Detect which cell encompasses the target text, then output its [X, Y] center coordinate. 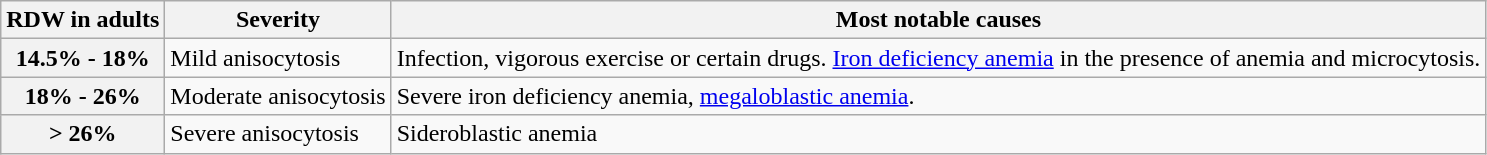
Severity [278, 20]
Severe anisocytosis [278, 134]
> 26% [83, 134]
14.5% - 18% [83, 58]
Severe iron deficiency anemia, megaloblastic anemia. [938, 96]
18% - 26% [83, 96]
Mild anisocytosis [278, 58]
Infection, vigorous exercise or certain drugs. Iron deficiency anemia in the presence of anemia and microcytosis. [938, 58]
RDW in adults [83, 20]
Sideroblastic anemia [938, 134]
Most notable causes [938, 20]
Moderate anisocytosis [278, 96]
